Provide the (X, Y) coordinate of the cell's center where the given text is located.  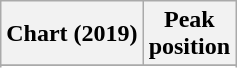
Chart (2019) (72, 34)
Peakposition (189, 34)
